Find where the given text appears and provide that cell's center as (x, y) coordinate. 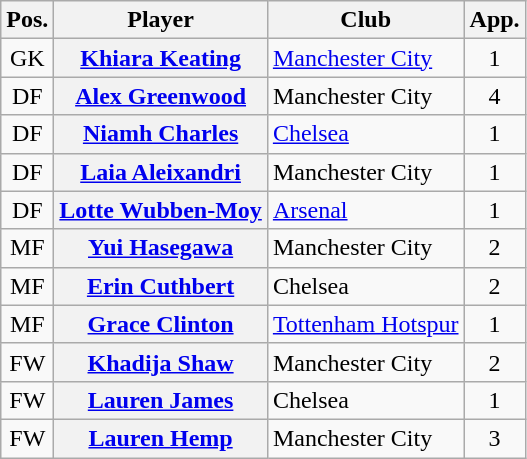
Club (366, 20)
Tottenham Hotspur (366, 324)
Yui Hasegawa (161, 248)
Erin Cuthbert (161, 286)
Khiara Keating (161, 58)
3 (494, 438)
Alex Greenwood (161, 96)
Lauren James (161, 400)
Khadija Shaw (161, 362)
App. (494, 20)
4 (494, 96)
Player (161, 20)
Lauren Hemp (161, 438)
Arsenal (366, 210)
Lotte Wubben-Moy (161, 210)
Pos. (28, 20)
GK (28, 58)
Grace Clinton (161, 324)
Laia Aleixandri (161, 172)
Niamh Charles (161, 134)
